Pinpoint the cell where the given text exists, returning its [x, y] midpoint coordinate. 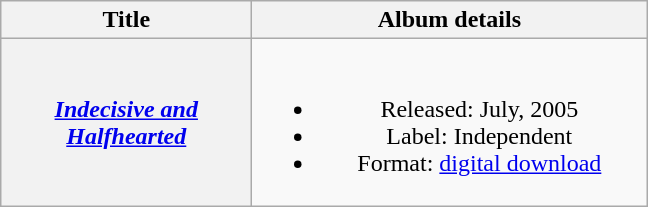
Indecisive and Halfhearted [126, 122]
Released: July, 2005Label: IndependentFormat: digital download [450, 122]
Title [126, 20]
Album details [450, 20]
